Determine the (x, y) coordinate at the center of the cell enclosing the given text.  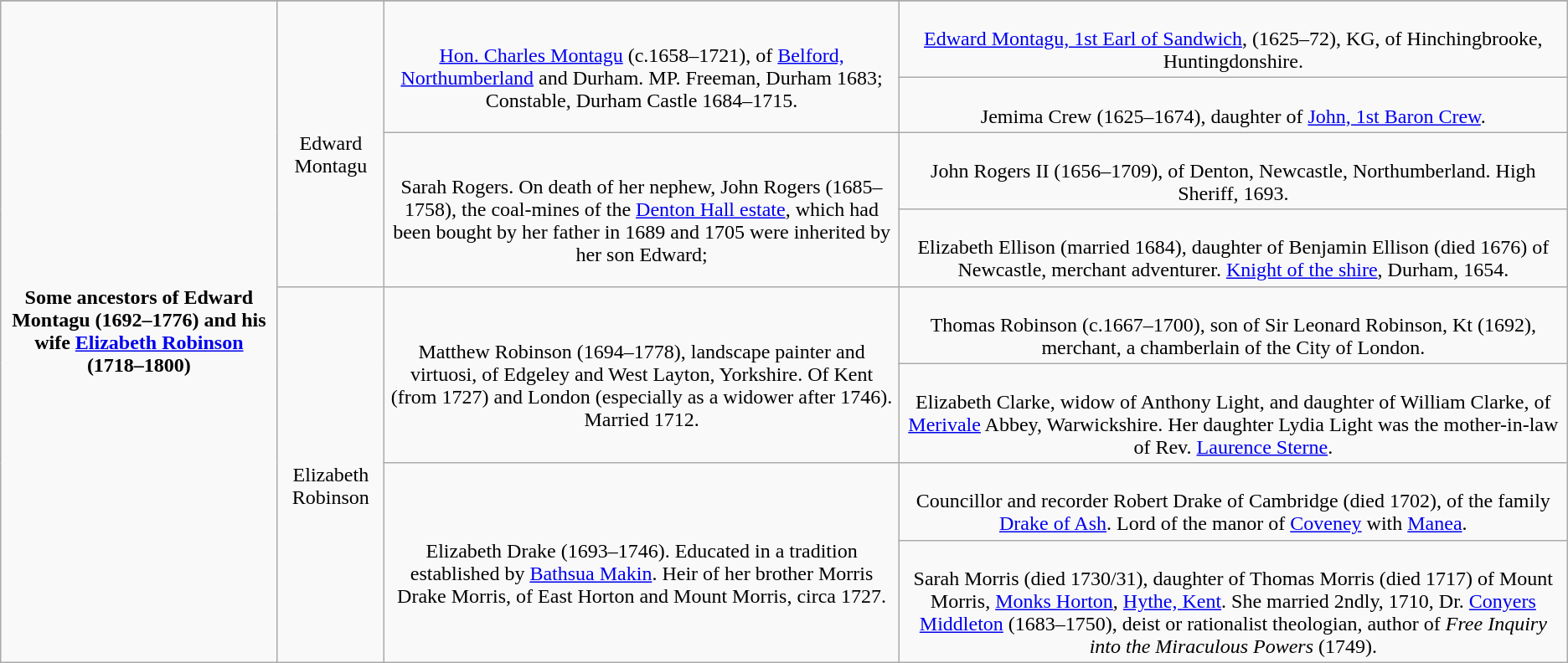
Edward Montagu, 1st Earl of Sandwich, (1625–72), KG, of Hinchingbrooke, Huntingdonshire. (1233, 39)
Thomas Robinson (c.1667–1700), son of Sir Leonard Robinson, Kt (1692), merchant, a chamberlain of the City of London. (1233, 325)
Elizabeth Robinson (331, 474)
Some ancestors of Edward Montagu (1692–1776) and his wife Elizabeth Robinson (1718–1800) (139, 331)
Jemima Crew (1625–1674), daughter of John, 1st Baron Crew. (1233, 105)
Edward Montagu (331, 144)
Elizabeth Ellison (married 1684), daughter of Benjamin Ellison (died 1676) of Newcastle, merchant adventurer. Knight of the shire, Durham, 1654. (1233, 248)
Hon. Charles Montagu (c.1658–1721), of Belford, Northumberland and Durham. MP. Freeman, Durham 1683; Constable, Durham Castle 1684–1715. (642, 67)
Councillor and recorder Robert Drake of Cambridge (died 1702), of the family Drake of Ash. Lord of the manor of Coveney with Manea. (1233, 501)
John Rogers II (1656–1709), of Denton, Newcastle, Northumberland. High Sheriff, 1693. (1233, 171)
